Pinpoint the cell where the given text exists, returning its (X, Y) midpoint coordinate. 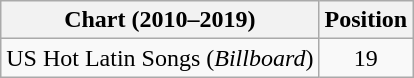
19 (366, 58)
Position (366, 20)
Chart (2010–2019) (160, 20)
US Hot Latin Songs (Billboard) (160, 58)
